Capture the cell that displays the provided text and extract its [X, Y] central coordinate. 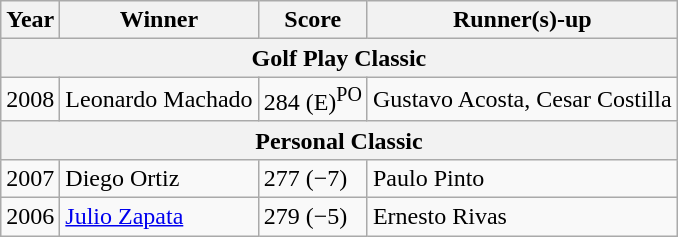
2008 [30, 100]
Year [30, 20]
Paulo Pinto [522, 178]
277 (−7) [312, 178]
2006 [30, 217]
Score [312, 20]
Leonardo Machado [159, 100]
Diego Ortiz [159, 178]
Golf Play Classic [339, 58]
Winner [159, 20]
Ernesto Rivas [522, 217]
Runner(s)-up [522, 20]
284 (E)PO [312, 100]
279 (−5) [312, 217]
2007 [30, 178]
Gustavo Acosta, Cesar Costilla [522, 100]
Personal Classic [339, 140]
Julio Zapata [159, 217]
